Find where the given text appears and provide that cell's center as [X, Y] coordinate. 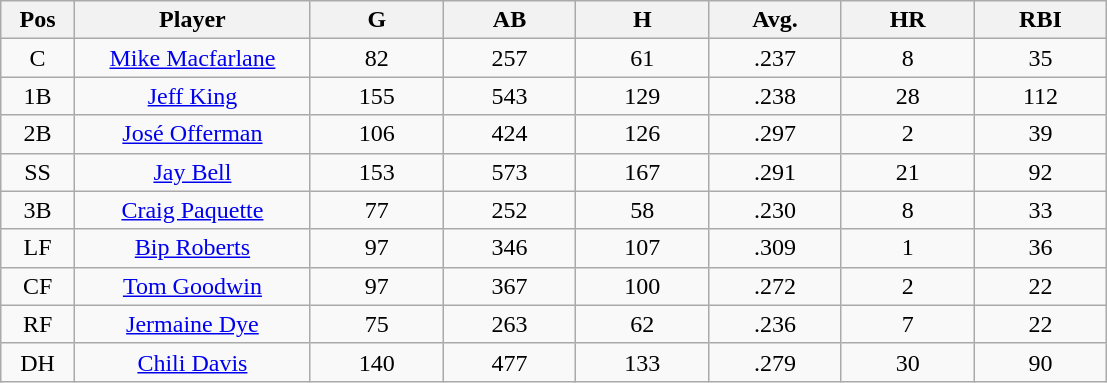
39 [1040, 134]
75 [376, 324]
90 [1040, 362]
.279 [776, 362]
106 [376, 134]
.272 [776, 286]
155 [376, 96]
HR [908, 20]
Jermaine Dye [192, 324]
36 [1040, 248]
573 [510, 172]
Jay Bell [192, 172]
167 [642, 172]
CF [38, 286]
62 [642, 324]
C [38, 58]
367 [510, 286]
543 [510, 96]
LF [38, 248]
107 [642, 248]
257 [510, 58]
33 [1040, 210]
AB [510, 20]
112 [1040, 96]
Pos [38, 20]
.237 [776, 58]
.297 [776, 134]
21 [908, 172]
Bip Roberts [192, 248]
1 [908, 248]
2B [38, 134]
SS [38, 172]
82 [376, 58]
H [642, 20]
Jeff King [192, 96]
252 [510, 210]
.236 [776, 324]
Avg. [776, 20]
35 [1040, 58]
100 [642, 286]
153 [376, 172]
Craig Paquette [192, 210]
RBI [1040, 20]
José Offerman [192, 134]
61 [642, 58]
Chili Davis [192, 362]
77 [376, 210]
Tom Goodwin [192, 286]
7 [908, 324]
263 [510, 324]
58 [642, 210]
Player [192, 20]
G [376, 20]
28 [908, 96]
129 [642, 96]
Mike Macfarlane [192, 58]
DH [38, 362]
477 [510, 362]
3B [38, 210]
92 [1040, 172]
RF [38, 324]
140 [376, 362]
346 [510, 248]
.291 [776, 172]
.238 [776, 96]
.230 [776, 210]
.309 [776, 248]
30 [908, 362]
133 [642, 362]
424 [510, 134]
1B [38, 96]
126 [642, 134]
